From the cell containing the given text, extract its center point as (x, y) coordinate. 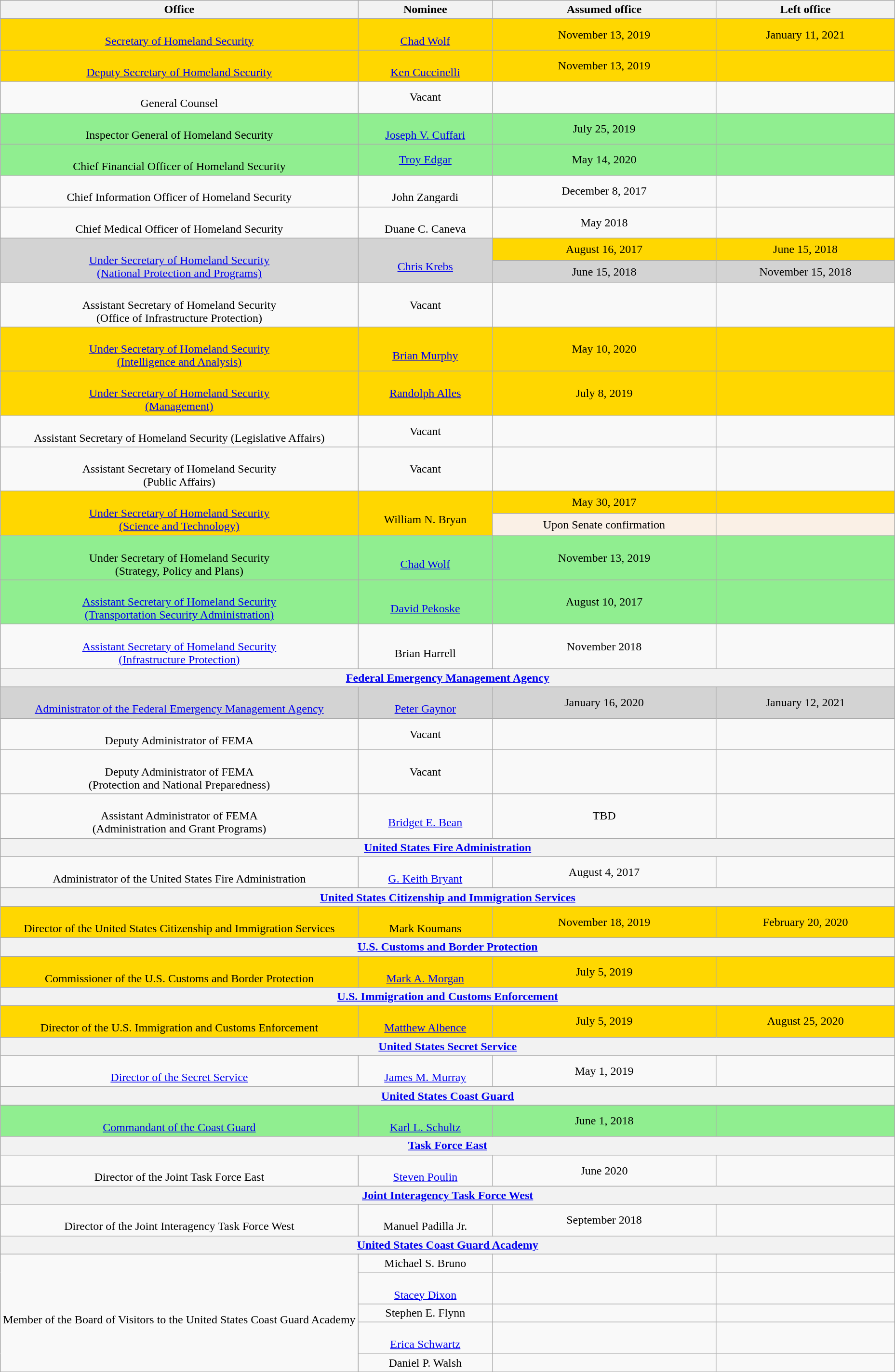
United States Coast Guard Academy (448, 1245)
Joint Interagency Task Force West (448, 1195)
December 8, 2017 (604, 191)
Daniel P. Walsh (425, 1363)
TBD (604, 816)
U.S. Immigration and Customs Enforcement (448, 997)
May 14, 2020 (604, 160)
Mark Koumans (425, 922)
November 18, 2019 (604, 922)
Director of the Secret Service (179, 1071)
January 11, 2021 (805, 35)
Deputy Secretary of Homeland Security (179, 66)
Upon Senate confirmation (604, 525)
Under Secretary of Homeland Security(Management) (179, 393)
Assistant Secretary of Homeland Security(Office of Infrastructure Protection) (179, 304)
Karl L. Schultz (425, 1121)
Deputy Administrator of FEMA(Protection and National Preparedness) (179, 772)
Secretary of Homeland Security (179, 35)
Under Secretary of Homeland Security(National Protection and Programs) (179, 260)
General Counsel (179, 97)
Brian Harrell (425, 646)
Left office (805, 10)
June 2020 (604, 1171)
February 20, 2020 (805, 922)
May 10, 2020 (604, 349)
Administrator of the Federal Emergency Management Agency (179, 702)
James M. Murray (425, 1071)
Randolph Alles (425, 393)
Brian Murphy (425, 349)
Matthew Albence (425, 1021)
Stacey Dixon (425, 1288)
Assumed office (604, 10)
Bridget E. Bean (425, 816)
Michael S. Bruno (425, 1263)
Assistant Secretary of Homeland Security(Infrastructure Protection) (179, 646)
Troy Edgar (425, 160)
Inspector General of Homeland Security (179, 128)
May 2018 (604, 223)
Director of the U.S. Immigration and Customs Enforcement (179, 1021)
May 1, 2019 (604, 1071)
Under Secretary of Homeland Security(Science and Technology) (179, 514)
Erica Schwartz (425, 1337)
Assistant Secretary of Homeland Security(Transportation Security Administration) (179, 602)
Deputy Administrator of FEMA (179, 734)
Task Force East (448, 1146)
June 1, 2018 (604, 1121)
Commandant of the Coast Guard (179, 1121)
January 12, 2021 (805, 702)
July 8, 2019 (604, 393)
United States Fire Administration (448, 847)
Manuel Padilla Jr. (425, 1220)
Chief Information Officer of Homeland Security (179, 191)
Chief Medical Officer of Homeland Security (179, 223)
Director of the Joint Interagency Task Force West (179, 1220)
September 2018 (604, 1220)
Federal Emergency Management Agency (448, 678)
July 25, 2019 (604, 128)
Chief Financial Officer of Homeland Security (179, 160)
Office (179, 10)
August 16, 2017 (604, 249)
United States Citizenship and Immigration Services (448, 897)
David Pekoske (425, 602)
Under Secretary of Homeland Security(Strategy, Policy and Plans) (179, 558)
Steven Poulin (425, 1171)
Director of the Joint Task Force East (179, 1171)
William N. Bryan (425, 514)
November 2018 (604, 646)
Member of the Board of Visitors to the United States Coast Guard Academy (179, 1313)
United States Coast Guard (448, 1096)
May 30, 2017 (604, 502)
Mark A. Morgan (425, 971)
United States Secret Service (448, 1046)
Ken Cuccinelli (425, 66)
G. Keith Bryant (425, 872)
Director of the United States Citizenship and Immigration Services (179, 922)
Assistant Secretary of Homeland Security(Public Affairs) (179, 469)
U.S. Customs and Border Protection (448, 947)
August 4, 2017 (604, 872)
Peter Gaynor (425, 702)
Assistant Administrator of FEMA(Administration and Grant Programs) (179, 816)
Stephen E. Flynn (425, 1313)
John Zangardi (425, 191)
November 15, 2018 (805, 271)
Commissioner of the U.S. Customs and Border Protection (179, 971)
August 10, 2017 (604, 602)
Administrator of the United States Fire Administration (179, 872)
August 25, 2020 (805, 1021)
Chris Krebs (425, 260)
Assistant Secretary of Homeland Security (Legislative Affairs) (179, 431)
January 16, 2020 (604, 702)
Joseph V. Cuffari (425, 128)
Under Secretary of Homeland Security(Intelligence and Analysis) (179, 349)
Duane C. Caneva (425, 223)
Nominee (425, 10)
